Locate the cell with the specified text and output its (x, y) center coordinate. 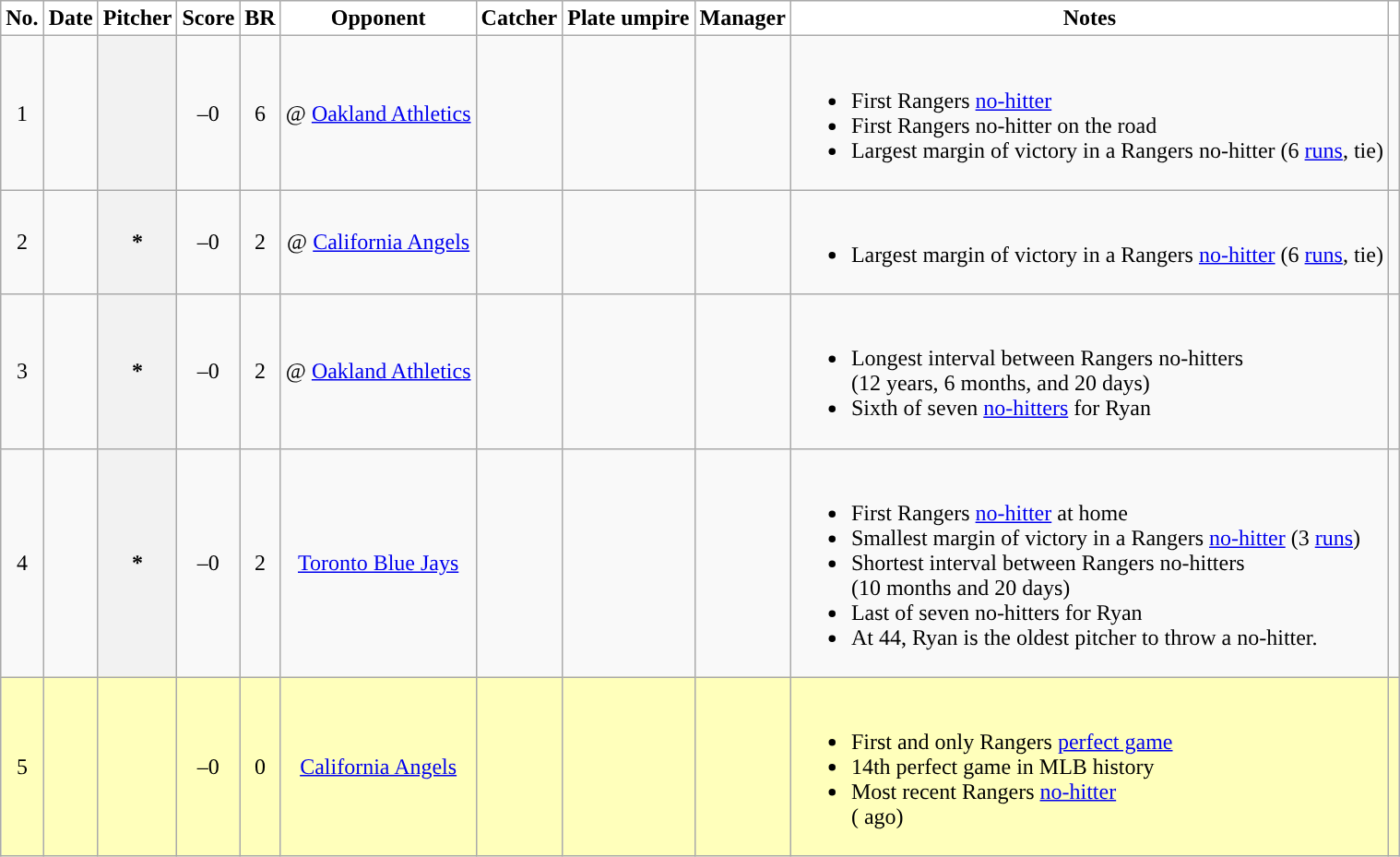
3 (22, 371)
@ California Angels (378, 242)
Score (208, 18)
5 (22, 767)
6 (260, 113)
Toronto Blue Jays (378, 563)
Longest interval between Rangers no-hitters(12 years, 6 months, and 20 days)Sixth of seven no-hitters for Ryan (1089, 371)
4 (22, 563)
Catcher (519, 18)
BR (260, 18)
Pitcher (137, 18)
Manager (742, 18)
California Angels (378, 767)
Opponent (378, 18)
Largest margin of victory in a Rangers no-hitter (6 runs, tie) (1089, 242)
Plate umpire (629, 18)
First and only Rangers perfect game14th perfect game in MLB historyMost recent Rangers no-hitter( ago) (1089, 767)
No. (22, 18)
Date (70, 18)
Notes (1089, 18)
1 (22, 113)
First Rangers no-hitterFirst Rangers no-hitter on the roadLargest margin of victory in a Rangers no-hitter (6 runs, tie) (1089, 113)
0 (260, 767)
